Pinpoint the cell where the given text exists, returning its (X, Y) midpoint coordinate. 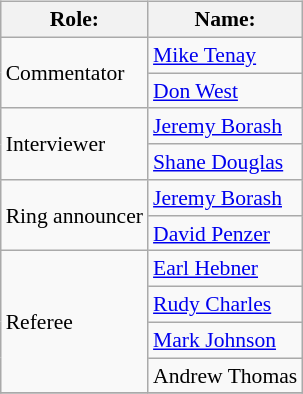
Earl Hebner (225, 269)
Mark Johnson (225, 340)
David Penzer (225, 233)
Ring announcer (74, 216)
Interviewer (74, 144)
Rudy Charles (225, 305)
Shane Douglas (225, 162)
Mike Tenay (225, 55)
Andrew Thomas (225, 376)
Don West (225, 91)
Role: (74, 20)
Referee (74, 322)
Commentator (74, 72)
Name: (225, 20)
